Determine the [X, Y] coordinate at the center of the cell enclosing the given text.  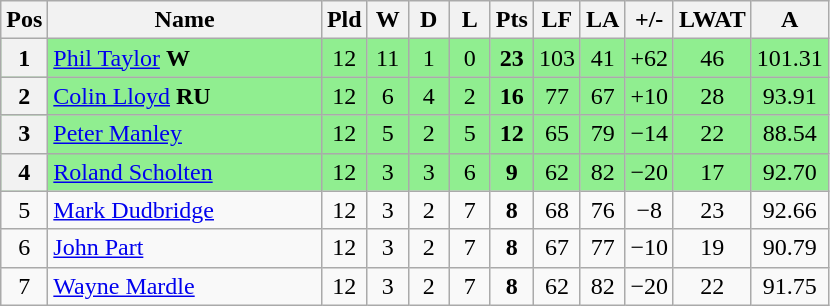
+62 [650, 58]
Name [185, 20]
16 [512, 96]
17 [712, 172]
LWAT [712, 20]
9 [512, 172]
88.54 [790, 134]
76 [602, 210]
−8 [650, 210]
0 [470, 58]
Mark Dudbridge [185, 210]
92.70 [790, 172]
92.66 [790, 210]
11 [388, 58]
W [388, 20]
Phil Taylor W [185, 58]
65 [556, 134]
Pts [512, 20]
Wayne Mardle [185, 286]
93.91 [790, 96]
LA [602, 20]
46 [712, 58]
101.31 [790, 58]
90.79 [790, 248]
28 [712, 96]
−10 [650, 248]
Pld [344, 20]
−14 [650, 134]
+10 [650, 96]
Peter Manley [185, 134]
D [428, 20]
19 [712, 248]
L [470, 20]
79 [602, 134]
John Part [185, 248]
A [790, 20]
Pos [24, 20]
+/- [650, 20]
41 [602, 58]
91.75 [790, 286]
68 [556, 210]
103 [556, 58]
Roland Scholten [185, 172]
Colin Lloyd RU [185, 96]
LF [556, 20]
